Scan for the cell matching the given text and deliver its [x, y] coordinate at center. 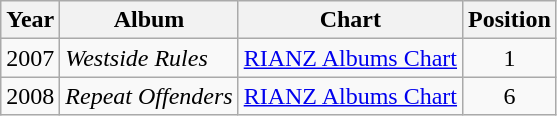
Album [149, 20]
Chart [350, 20]
2007 [30, 58]
1 [510, 58]
2008 [30, 96]
Repeat Offenders [149, 96]
Westside Rules [149, 58]
Year [30, 20]
6 [510, 96]
Position [510, 20]
